From the cell containing the given text, extract its center point as (X, Y) coordinate. 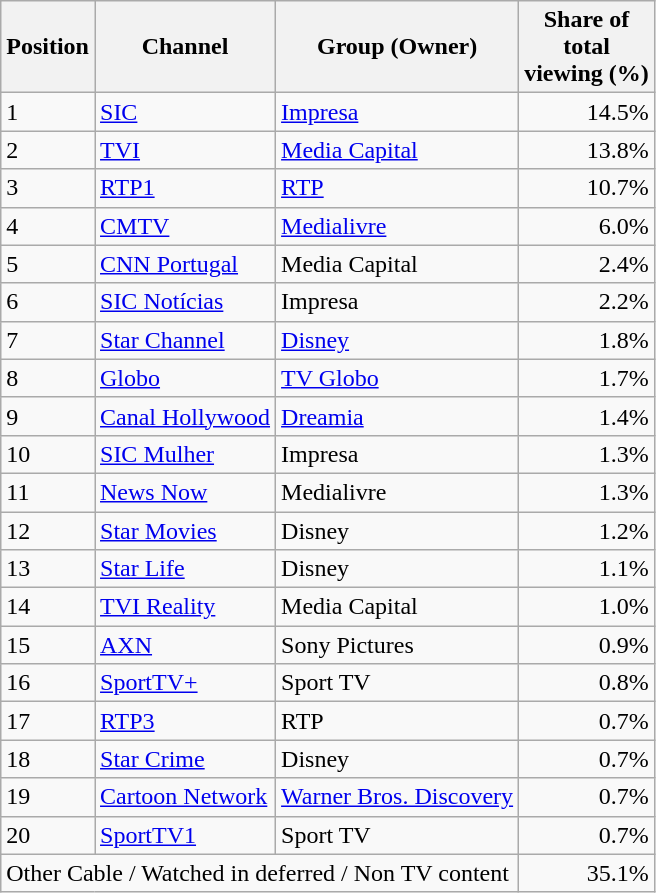
17 (48, 721)
11 (48, 492)
0.8% (587, 683)
6.0% (587, 226)
SportTV1 (184, 835)
CMTV (184, 226)
7 (48, 340)
AXN (184, 645)
Share oftotalviewing (%) (587, 47)
Star Crime (184, 759)
1.8% (587, 340)
10 (48, 454)
RTP3 (184, 721)
3 (48, 188)
2.2% (587, 302)
8 (48, 378)
5 (48, 264)
19 (48, 797)
Other Cable / Watched in deferred / Non TV content (260, 873)
Cartoon Network (184, 797)
9 (48, 416)
35.1% (587, 873)
0.9% (587, 645)
Globo (184, 378)
Star Life (184, 569)
14.5% (587, 112)
Channel (184, 47)
Sony Pictures (398, 645)
TV Globo (398, 378)
15 (48, 645)
Canal Hollywood (184, 416)
Star Movies (184, 531)
4 (48, 226)
1.2% (587, 531)
SIC (184, 112)
TVI Reality (184, 607)
Group (Owner) (398, 47)
Warner Bros. Discovery (398, 797)
CNN Portugal (184, 264)
2.4% (587, 264)
TVI (184, 150)
SportTV+ (184, 683)
Position (48, 47)
12 (48, 531)
SIC Mulher (184, 454)
10.7% (587, 188)
1.1% (587, 569)
1.7% (587, 378)
13 (48, 569)
1 (48, 112)
16 (48, 683)
Star Channel (184, 340)
RTP1 (184, 188)
6 (48, 302)
14 (48, 607)
1.0% (587, 607)
SIC Notícias (184, 302)
18 (48, 759)
Dreamia (398, 416)
20 (48, 835)
1.4% (587, 416)
13.8% (587, 150)
News Now (184, 492)
2 (48, 150)
